Capture the cell that displays the provided text and extract its (X, Y) central coordinate. 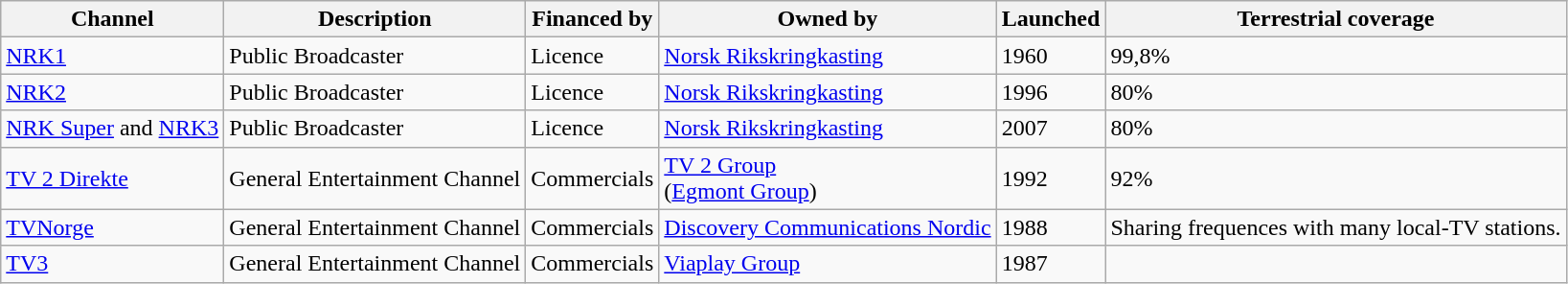
Discovery Communications Nordic (828, 227)
NRK Super and NRK3 (113, 129)
92% (1335, 178)
Owned by (828, 19)
TV3 (113, 264)
Viaplay Group (828, 264)
1960 (1051, 56)
2007 (1051, 129)
99,8% (1335, 56)
Sharing frequences with many local-TV stations. (1335, 227)
Financed by (592, 19)
TV 2 Direkte (113, 178)
TVNorge (113, 227)
1992 (1051, 178)
NRK2 (113, 92)
Channel (113, 19)
1987 (1051, 264)
Launched (1051, 19)
Terrestrial coverage (1335, 19)
TV 2 Group(Egmont Group) (828, 178)
1988 (1051, 227)
Description (375, 19)
1996 (1051, 92)
NRK1 (113, 56)
